Output the [X, Y] coordinate of the center of the cell containing the given text.  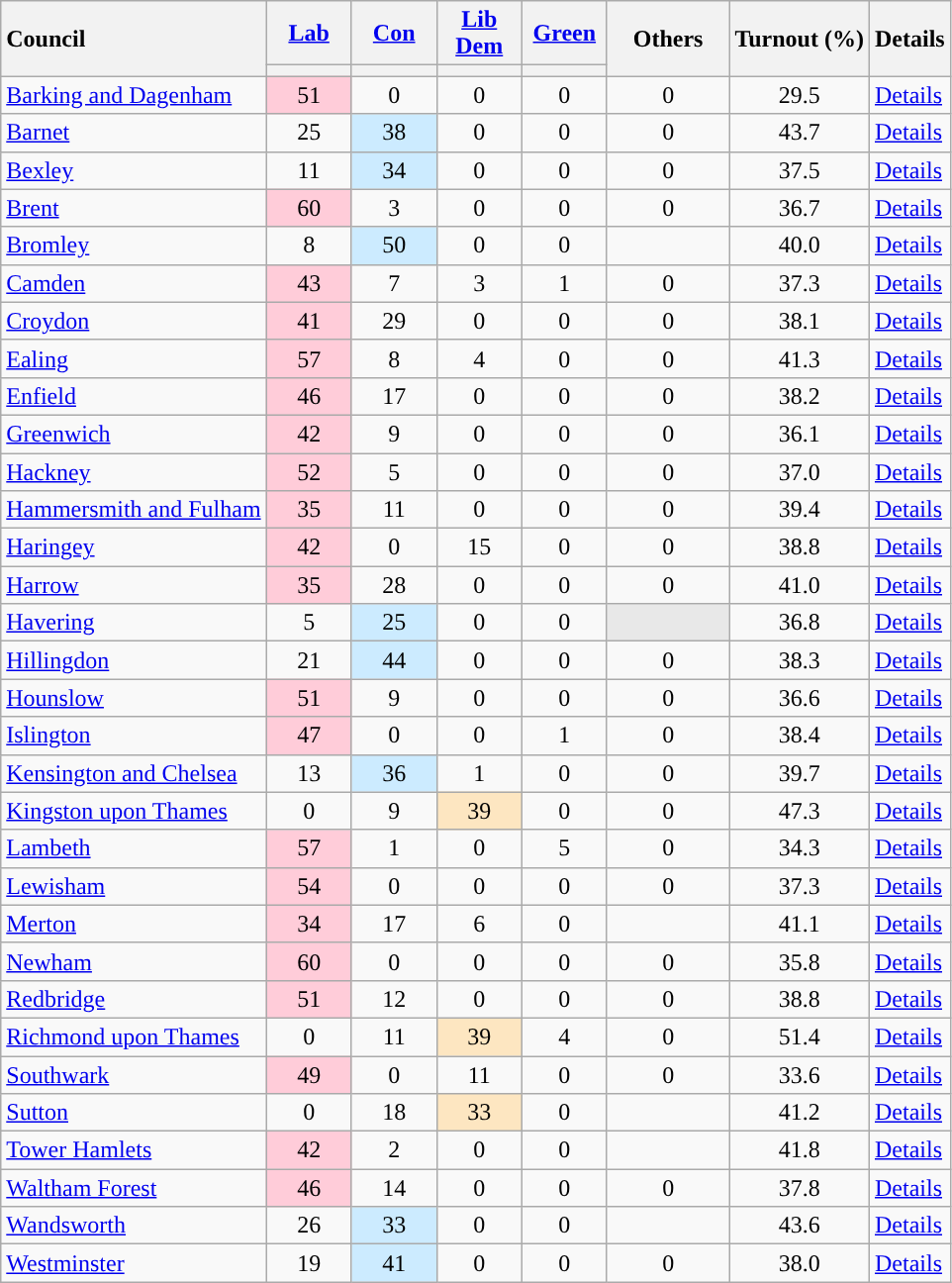
41.8 [800, 1150]
51.4 [800, 1036]
Brent [134, 208]
Bromley [134, 246]
41.1 [800, 924]
38.0 [800, 1263]
Green [564, 34]
41.0 [800, 585]
37.5 [800, 170]
2 [394, 1150]
7 [394, 283]
Haringey [134, 547]
Tower Hamlets [134, 1150]
54 [309, 886]
Hounslow [134, 698]
36.6 [800, 698]
40.0 [800, 246]
Lewisham [134, 886]
28 [394, 585]
26 [309, 1226]
50 [394, 246]
Ealing [134, 358]
Camden [134, 283]
Kingston upon Thames [134, 811]
Islington [134, 736]
38.4 [800, 736]
35.8 [800, 961]
Lab [309, 34]
44 [394, 660]
Havering [134, 623]
Enfield [134, 396]
Redbridge [134, 999]
36.1 [800, 434]
38.2 [800, 396]
Bexley [134, 170]
Lib Dem [479, 34]
Con [394, 34]
36.8 [800, 623]
38.3 [800, 660]
36 [394, 773]
38.1 [800, 321]
Others [668, 39]
Barnet [134, 133]
6 [479, 924]
18 [394, 1113]
Croydon [134, 321]
47.3 [800, 811]
Waltham Forest [134, 1188]
Hammersmith and Fulham [134, 510]
12 [394, 999]
15 [479, 547]
Westminster [134, 1263]
21 [309, 660]
Council [134, 39]
43.6 [800, 1226]
49 [309, 1074]
Barking and Dagenham [134, 95]
Wandsworth [134, 1226]
36.7 [800, 208]
19 [309, 1263]
34.3 [800, 848]
38 [394, 133]
Kensington and Chelsea [134, 773]
41.3 [800, 358]
39.7 [800, 773]
Richmond upon Thames [134, 1036]
14 [394, 1188]
Merton [134, 924]
Hillingdon [134, 660]
43.7 [800, 133]
Harrow [134, 585]
39.4 [800, 510]
Southwark [134, 1074]
37.8 [800, 1188]
41.2 [800, 1113]
29 [394, 321]
43 [309, 283]
Sutton [134, 1113]
52 [309, 472]
Greenwich [134, 434]
29.5 [800, 95]
Turnout (%) [800, 39]
33.6 [800, 1074]
13 [309, 773]
Newham [134, 961]
Lambeth [134, 848]
37.0 [800, 472]
47 [309, 736]
Hackney [134, 472]
